Detect which cell encompasses the target text, then output its (x, y) center coordinate. 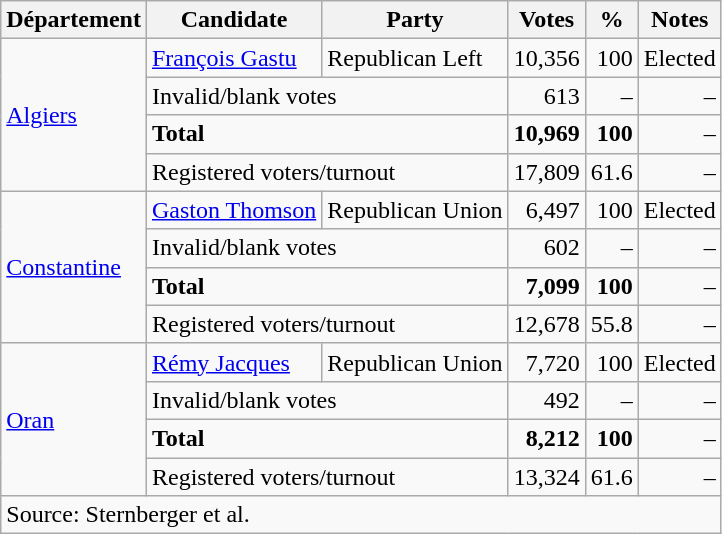
Oran (74, 419)
François Gastu (234, 58)
Source: Sternberger et al. (361, 515)
Votes (546, 20)
602 (546, 248)
10,356 (546, 58)
Rémy Jacques (234, 362)
10,969 (546, 134)
492 (546, 400)
8,212 (546, 438)
613 (546, 96)
Republican Left (415, 58)
Party (415, 20)
Algiers (74, 115)
Constantine (74, 267)
Département (74, 20)
Candidate (234, 20)
6,497 (546, 210)
17,809 (546, 172)
Gaston Thomson (234, 210)
Notes (680, 20)
55.8 (612, 324)
12,678 (546, 324)
7,720 (546, 362)
% (612, 20)
7,099 (546, 286)
13,324 (546, 477)
